Find where the given text appears and provide that cell's center as (X, Y) coordinate. 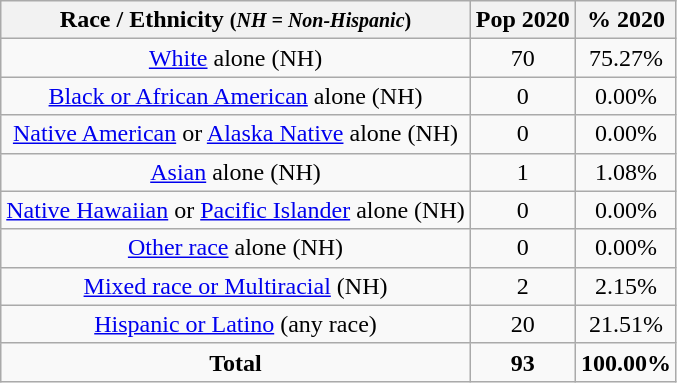
Hispanic or Latino (any race) (236, 324)
Mixed race or Multiracial (NH) (236, 286)
Native American or Alaska Native alone (NH) (236, 134)
Total (236, 362)
93 (522, 362)
100.00% (626, 362)
70 (522, 58)
2.15% (626, 286)
Race / Ethnicity (NH = Non-Hispanic) (236, 20)
1.08% (626, 172)
Pop 2020 (522, 20)
% 2020 (626, 20)
1 (522, 172)
Asian alone (NH) (236, 172)
White alone (NH) (236, 58)
Other race alone (NH) (236, 248)
75.27% (626, 58)
21.51% (626, 324)
Black or African American alone (NH) (236, 96)
20 (522, 324)
2 (522, 286)
Native Hawaiian or Pacific Islander alone (NH) (236, 210)
